Provide the (x, y) coordinate of the cell's center where the given text is located.  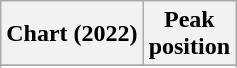
Chart (2022) (72, 34)
Peak position (189, 34)
